Locate the cell with the specified text and output its [X, Y] center coordinate. 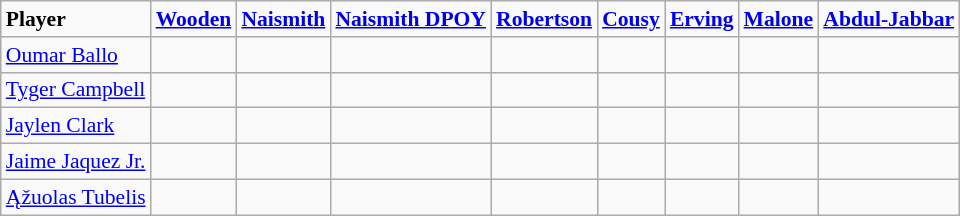
Jaime Jaquez Jr. [76, 162]
Player [76, 19]
Naismith [283, 19]
Malone [779, 19]
Cousy [631, 19]
Erving [702, 19]
Abdul-Jabbar [888, 19]
Oumar Ballo [76, 55]
Naismith DPOY [410, 19]
Robertson [544, 19]
Ąžuolas Tubelis [76, 197]
Tyger Campbell [76, 90]
Wooden [194, 19]
Jaylen Clark [76, 126]
